From the cell containing the given text, extract its center point as (x, y) coordinate. 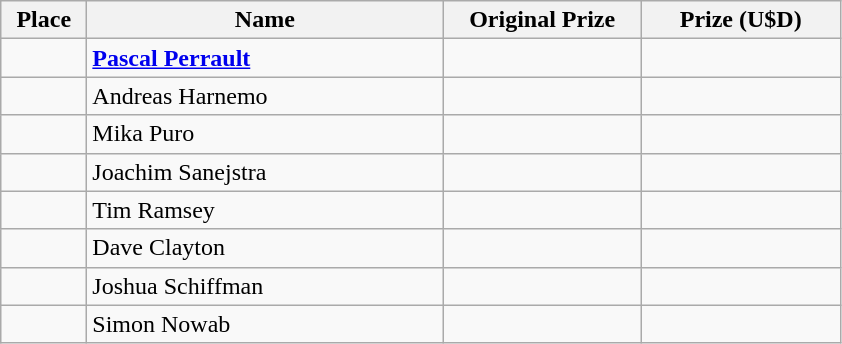
Joachim Sanejstra (265, 172)
Place (44, 20)
Prize (U$D) (740, 20)
Name (265, 20)
Tim Ramsey (265, 210)
Andreas Harnemo (265, 96)
Pascal Perrault (265, 58)
Original Prize (542, 20)
Simon Nowab (265, 324)
Joshua Schiffman (265, 286)
Dave Clayton (265, 248)
Mika Puro (265, 134)
